Extract the (X, Y) coordinate from the center of the cell holding the provided text.  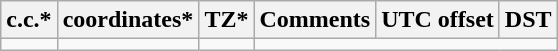
TZ* (226, 20)
UTC offset (438, 20)
c.c.* (29, 20)
Comments (315, 20)
DST (528, 20)
coordinates* (128, 20)
